Search for the cell housing the specified text and yield its (X, Y) center coordinate. 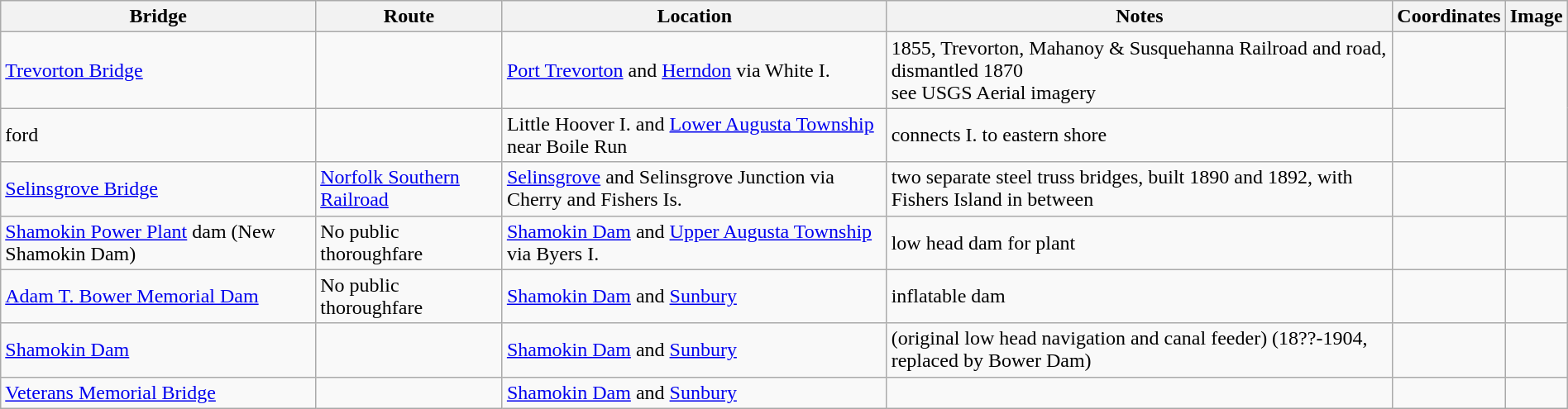
Norfolk Southern Railroad (409, 188)
connects I. to eastern shore (1140, 136)
1855, Trevorton, Mahanoy & Susquehanna Railroad and road, dismantled 1870see USGS Aerial imagery (1140, 70)
Bridge (159, 17)
Selinsgrove Bridge (159, 188)
Route (409, 17)
Notes (1140, 17)
Shamokin Dam and Upper Augusta Township via Byers I. (695, 243)
(original low head navigation and canal feeder) (18??-1904, replaced by Bower Dam) (1140, 350)
Location (695, 17)
low head dam for plant (1140, 243)
inflatable dam (1140, 296)
Image (1537, 17)
Adam T. Bower Memorial Dam (159, 296)
Shamokin Power Plant dam (New Shamokin Dam) (159, 243)
two separate steel truss bridges, built 1890 and 1892, with Fishers Island in between (1140, 188)
Port Trevorton and Herndon via White I. (695, 70)
Selinsgrove and Selinsgrove Junction via Cherry and Fishers Is. (695, 188)
ford (159, 136)
Veterans Memorial Bridge (159, 392)
Shamokin Dam (159, 350)
Coordinates (1449, 17)
Trevorton Bridge (159, 70)
Little Hoover I. and Lower Augusta Township near Boile Run (695, 136)
